Extract the (x, y) coordinate from the center of the cell holding the provided text.  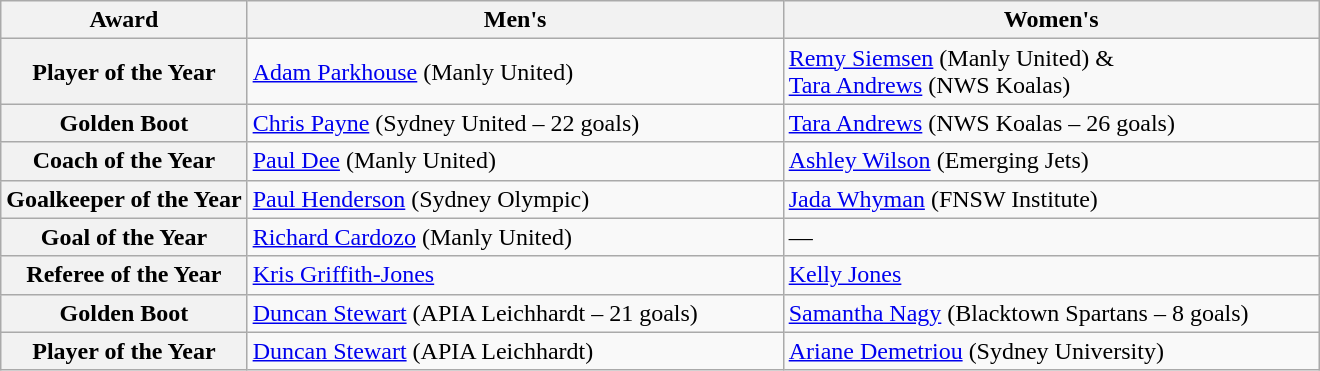
Duncan Stewart (APIA Leichhardt – 21 goals) (515, 313)
Samantha Nagy (Blacktown Spartans – 8 goals) (1051, 313)
— (1051, 237)
Tara Andrews (NWS Koalas – 26 goals) (1051, 123)
Men's (515, 20)
Duncan Stewart (APIA Leichhardt) (515, 351)
Referee of the Year (124, 275)
Women's (1051, 20)
Jada Whyman (FNSW Institute) (1051, 199)
Chris Payne (Sydney United – 22 goals) (515, 123)
Richard Cardozo (Manly United) (515, 237)
Coach of the Year (124, 161)
Kelly Jones (1051, 275)
Ashley Wilson (Emerging Jets) (1051, 161)
Ariane Demetriou (Sydney University) (1051, 351)
Goal of the Year (124, 237)
Adam Parkhouse (Manly United) (515, 72)
Paul Dee (Manly United) (515, 161)
Kris Griffith-Jones (515, 275)
Remy Siemsen (Manly United) & Tara Andrews (NWS Koalas) (1051, 72)
Goalkeeper of the Year (124, 199)
Paul Henderson (Sydney Olympic) (515, 199)
Award (124, 20)
